Search for the cell housing the specified text and yield its [X, Y] center coordinate. 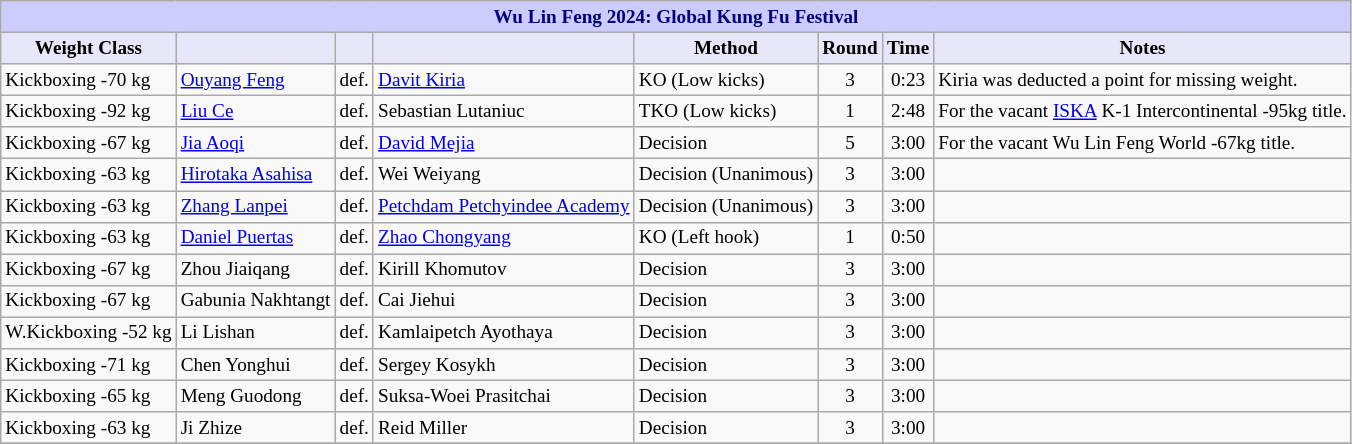
Notes [1142, 48]
0:23 [908, 80]
Kickboxing -71 kg [88, 365]
Round [850, 48]
David Mejia [504, 143]
W.Kickboxing -52 kg [88, 333]
Zhou Jiaiqang [256, 270]
Reid Miller [504, 428]
KO (Low kicks) [726, 80]
Kamlaipetch Ayothaya [504, 333]
For the vacant ISKA K-1 Intercontinental -95kg title. [1142, 111]
Kickboxing -92 kg [88, 111]
Time [908, 48]
Davit Kiria [504, 80]
Hirotaka Asahisa [256, 175]
Zhang Lanpei [256, 206]
Ji Zhize [256, 428]
Petchdam Petchyindee Academy [504, 206]
Zhao Chongyang [504, 238]
Cai Jiehui [504, 301]
Weight Class [88, 48]
KO (Left hook) [726, 238]
Daniel Puertas [256, 238]
Kickboxing -65 kg [88, 396]
Wu Lin Feng 2024: Global Kung Fu Festival [676, 17]
Jia Aoqi [256, 143]
For the vacant Wu Lin Feng World -67kg title. [1142, 143]
TKO (Low kicks) [726, 111]
Chen Yonghui [256, 365]
Gabunia Nakhtangt [256, 301]
Method [726, 48]
Kiria was deducted a point for missing weight. [1142, 80]
5 [850, 143]
Wei Weiyang [504, 175]
Kickboxing -70 kg [88, 80]
Kirill Khomutov [504, 270]
Sergey Kosykh [504, 365]
2:48 [908, 111]
Suksa-Woei Prasitchai [504, 396]
Ouyang Feng [256, 80]
Meng Guodong [256, 396]
0:50 [908, 238]
Liu Ce [256, 111]
Li Lishan [256, 333]
Sebastian Lutaniuc [504, 111]
